Scan for the cell matching the given text and deliver its (X, Y) coordinate at center. 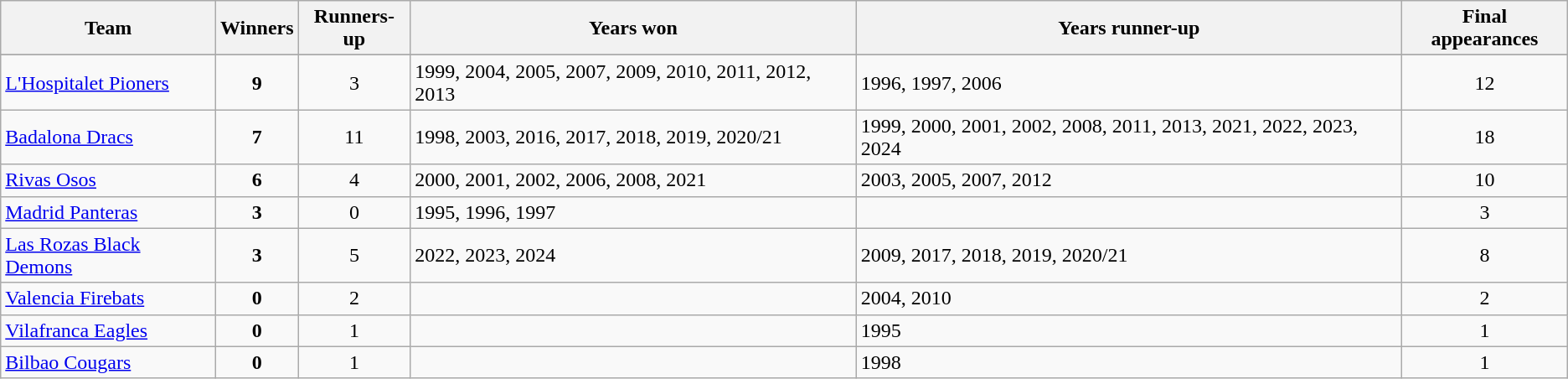
Las Rozas Black Demons (109, 255)
2009, 2017, 2018, 2019, 2020/21 (1129, 255)
Winners (258, 29)
Valencia Firebats (109, 299)
9 (258, 82)
4 (353, 180)
11 (353, 138)
2000, 2001, 2002, 2006, 2008, 2021 (633, 180)
1996, 1997, 2006 (1129, 82)
12 (1485, 82)
Bilbao Cougars (109, 362)
Rivas Osos (109, 180)
Team (109, 29)
Runners-up (353, 29)
8 (1485, 255)
1995, 1996, 1997 (633, 212)
10 (1485, 180)
2003, 2005, 2007, 2012 (1129, 180)
Madrid Panteras (109, 212)
5 (353, 255)
6 (258, 180)
1999, 2000, 2001, 2002, 2008, 2011, 2013, 2021, 2022, 2023, 2024 (1129, 138)
1999, 2004, 2005, 2007, 2009, 2010, 2011, 2012, 2013 (633, 82)
7 (258, 138)
L'Hospitalet Pioners (109, 82)
2004, 2010 (1129, 299)
1995 (1129, 330)
1998 (1129, 362)
2022, 2023, 2024 (633, 255)
Years runner-up (1129, 29)
Final appearances (1485, 29)
Years won (633, 29)
18 (1485, 138)
Vilafranca Eagles (109, 330)
Badalona Dracs (109, 138)
1998, 2003, 2016, 2017, 2018, 2019, 2020/21 (633, 138)
